Capture the cell that displays the provided text and extract its [X, Y] central coordinate. 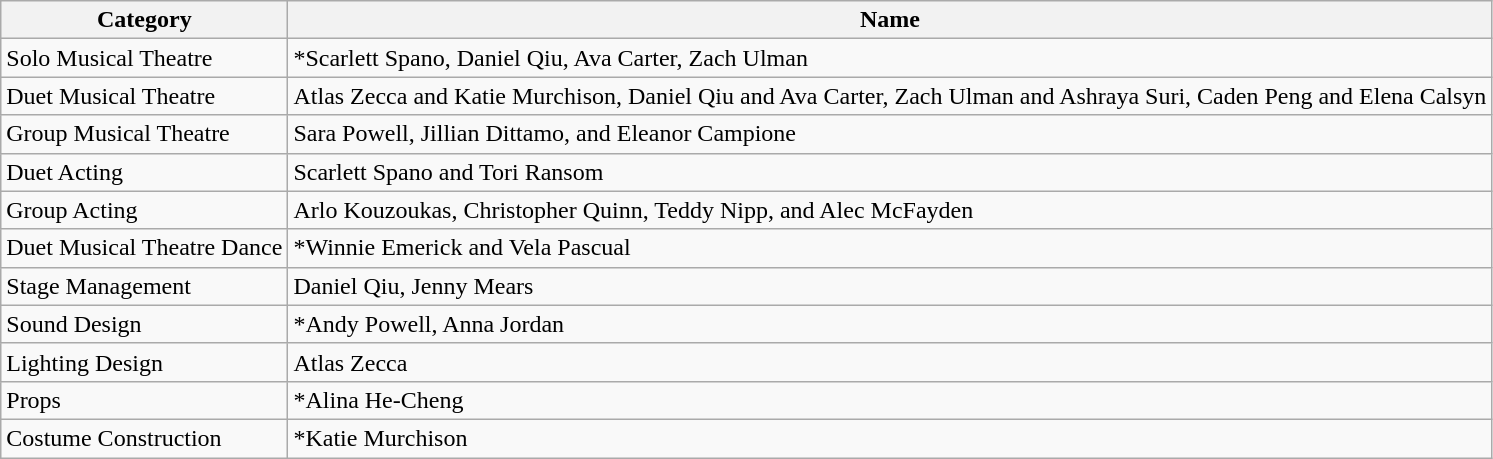
Costume Construction [144, 438]
*Katie Murchison [890, 438]
Category [144, 20]
Sara Powell, Jillian Dittamo, and Eleanor Campione [890, 134]
Duet Musical Theatre [144, 96]
Group Musical Theatre [144, 134]
Stage Management [144, 286]
Duet Acting [144, 172]
Props [144, 400]
Arlo Kouzoukas, Christopher Quinn, Teddy Nipp, and Alec McFayden [890, 210]
Atlas Zecca [890, 362]
*Andy Powell, Anna Jordan [890, 324]
Atlas Zecca and Katie Murchison, Daniel Qiu and Ava Carter, Zach Ulman and Ashraya Suri, Caden Peng and Elena Calsyn [890, 96]
*Scarlett Spano, Daniel Qiu, Ava Carter, Zach Ulman [890, 58]
Duet Musical Theatre Dance [144, 248]
Daniel Qiu, Jenny Mears [890, 286]
Solo Musical Theatre [144, 58]
*Alina He-Cheng [890, 400]
*Winnie Emerick and Vela Pascual [890, 248]
Lighting Design [144, 362]
Name [890, 20]
Sound Design [144, 324]
Group Acting [144, 210]
Scarlett Spano and Tori Ransom [890, 172]
